Capture the cell that displays the provided text and extract its (X, Y) central coordinate. 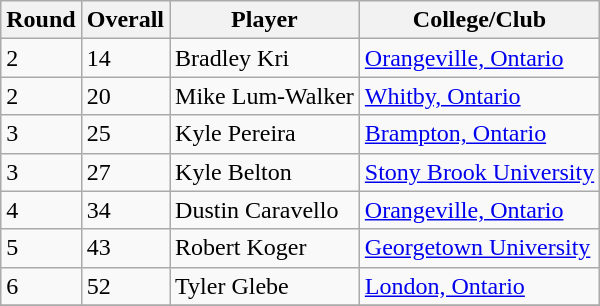
20 (125, 96)
14 (125, 58)
27 (125, 172)
Overall (125, 20)
Bradley Kri (265, 58)
Kyle Pereira (265, 134)
6 (41, 286)
34 (125, 210)
Kyle Belton (265, 172)
Brampton, Ontario (479, 134)
52 (125, 286)
Whitby, Ontario (479, 96)
Round (41, 20)
Player (265, 20)
Georgetown University (479, 248)
London, Ontario (479, 286)
43 (125, 248)
5 (41, 248)
Robert Koger (265, 248)
College/Club (479, 20)
Mike Lum-Walker (265, 96)
Dustin Caravello (265, 210)
Tyler Glebe (265, 286)
4 (41, 210)
Stony Brook University (479, 172)
25 (125, 134)
